From the cell containing the given text, extract its center point as (x, y) coordinate. 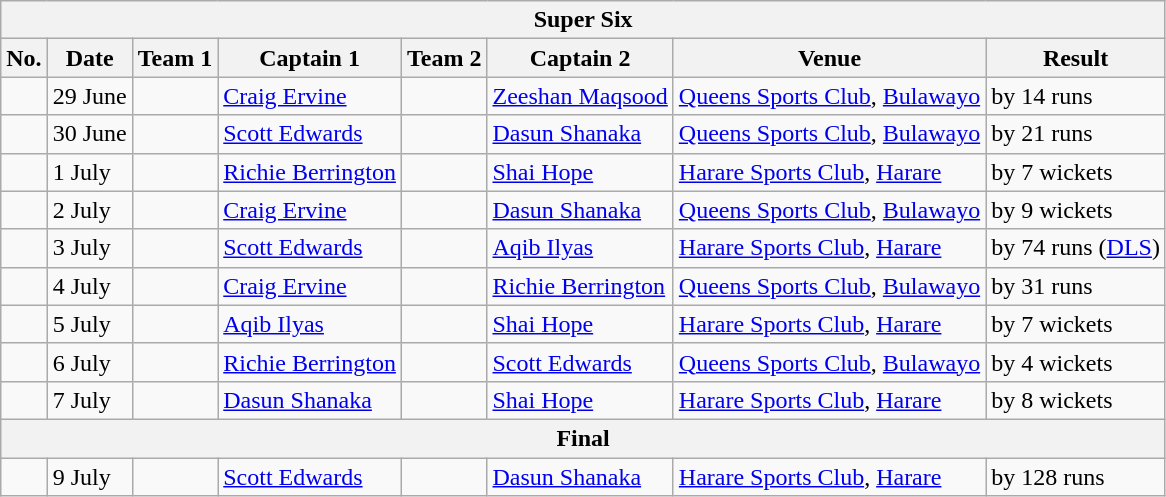
5 July (90, 324)
No. (24, 58)
Captain 2 (580, 58)
Super Six (584, 20)
Team 1 (175, 58)
29 June (90, 96)
30 June (90, 134)
by 31 runs (1076, 286)
by 4 wickets (1076, 362)
Team 2 (444, 58)
3 July (90, 248)
Venue (829, 58)
by 128 runs (1076, 477)
by 14 runs (1076, 96)
4 July (90, 286)
7 July (90, 400)
9 July (90, 477)
Captain 1 (310, 58)
by 8 wickets (1076, 400)
Result (1076, 58)
by 9 wickets (1076, 210)
6 July (90, 362)
by 74 runs (DLS) (1076, 248)
1 July (90, 172)
2 July (90, 210)
Final (584, 438)
by 21 runs (1076, 134)
Zeeshan Maqsood (580, 96)
Date (90, 58)
